Search for the cell housing the specified text and yield its (X, Y) center coordinate. 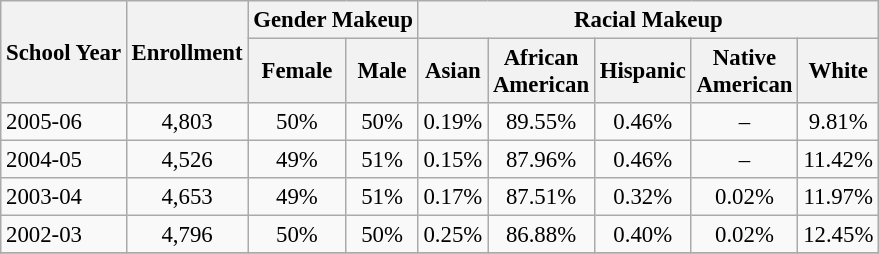
2004-05 (64, 160)
2005-06 (64, 122)
0.40% (642, 235)
89.55% (542, 122)
87.96% (542, 160)
Asian (452, 72)
0.17% (452, 197)
Enrollment (187, 52)
Gender Makeup (333, 20)
2002-03 (64, 235)
11.97% (838, 197)
White (838, 72)
4,653 (187, 197)
Hispanic (642, 72)
0.32% (642, 197)
9.81% (838, 122)
4,526 (187, 160)
Male (382, 72)
4,796 (187, 235)
86.88% (542, 235)
11.42% (838, 160)
School Year (64, 52)
0.15% (452, 160)
4,803 (187, 122)
87.51% (542, 197)
Female (297, 72)
Racial Makeup (648, 20)
0.25% (452, 235)
12.45% (838, 235)
African American (542, 72)
0.19% (452, 122)
Native American (744, 72)
2003-04 (64, 197)
